Output the [X, Y] coordinate of the center of the cell containing the given text.  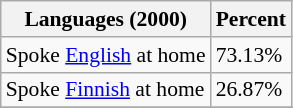
Spoke English at home [106, 55]
Languages (2000) [106, 19]
26.87% [251, 90]
Spoke Finnish at home [106, 90]
Percent [251, 19]
73.13% [251, 55]
